Capture the cell that displays the provided text and extract its (X, Y) central coordinate. 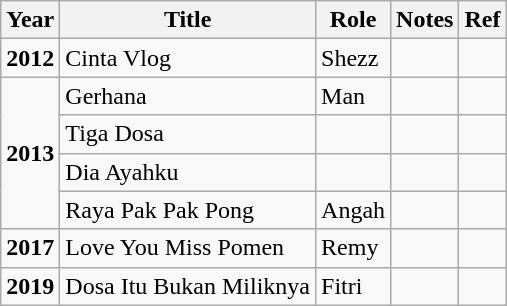
Raya Pak Pak Pong (188, 210)
Remy (354, 248)
Tiga Dosa (188, 134)
2013 (30, 153)
Angah (354, 210)
Man (354, 96)
Dia Ayahku (188, 172)
Gerhana (188, 96)
Love You Miss Pomen (188, 248)
Cinta Vlog (188, 58)
Title (188, 20)
Fitri (354, 286)
Shezz (354, 58)
Ref (482, 20)
Dosa Itu Bukan Miliknya (188, 286)
Notes (425, 20)
Year (30, 20)
Role (354, 20)
2012 (30, 58)
2017 (30, 248)
2019 (30, 286)
